Search for the cell housing the specified text and yield its [x, y] center coordinate. 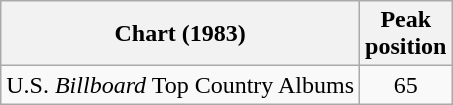
65 [406, 85]
Peakposition [406, 34]
Chart (1983) [180, 34]
U.S. Billboard Top Country Albums [180, 85]
